Output the [X, Y] coordinate of the center of the cell containing the given text.  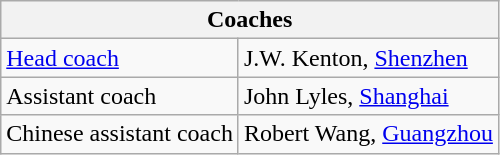
Chinese assistant coach [120, 134]
Assistant coach [120, 96]
Robert Wang, Guangzhou [368, 134]
J.W. Kenton, Shenzhen [368, 58]
Head coach [120, 58]
John Lyles, Shanghai [368, 96]
Coaches [250, 20]
